Search for the cell housing the specified text and yield its [X, Y] center coordinate. 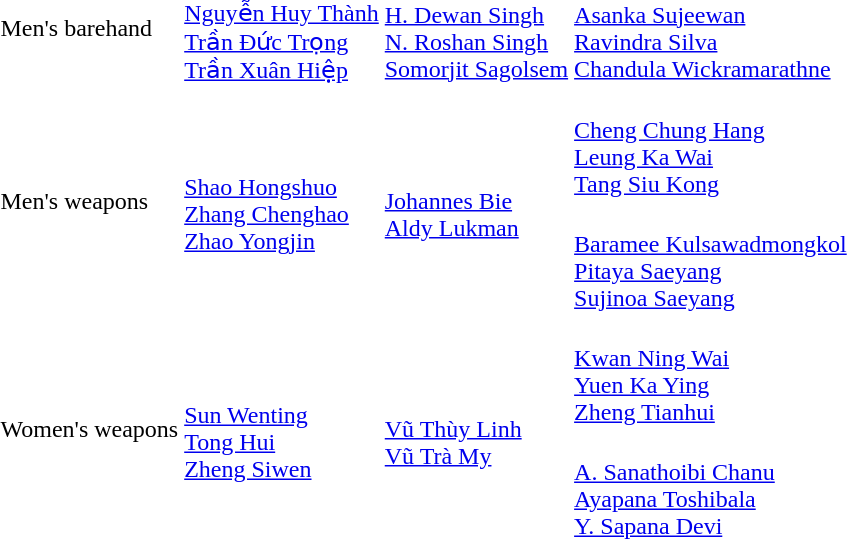
Johannes BieAldy Lukman [476, 200]
Shao HongshuoZhang ChenghaoZhao Yongjin [282, 200]
